For the text-containing cell, return its midpoint in [x, y] coordinate format. 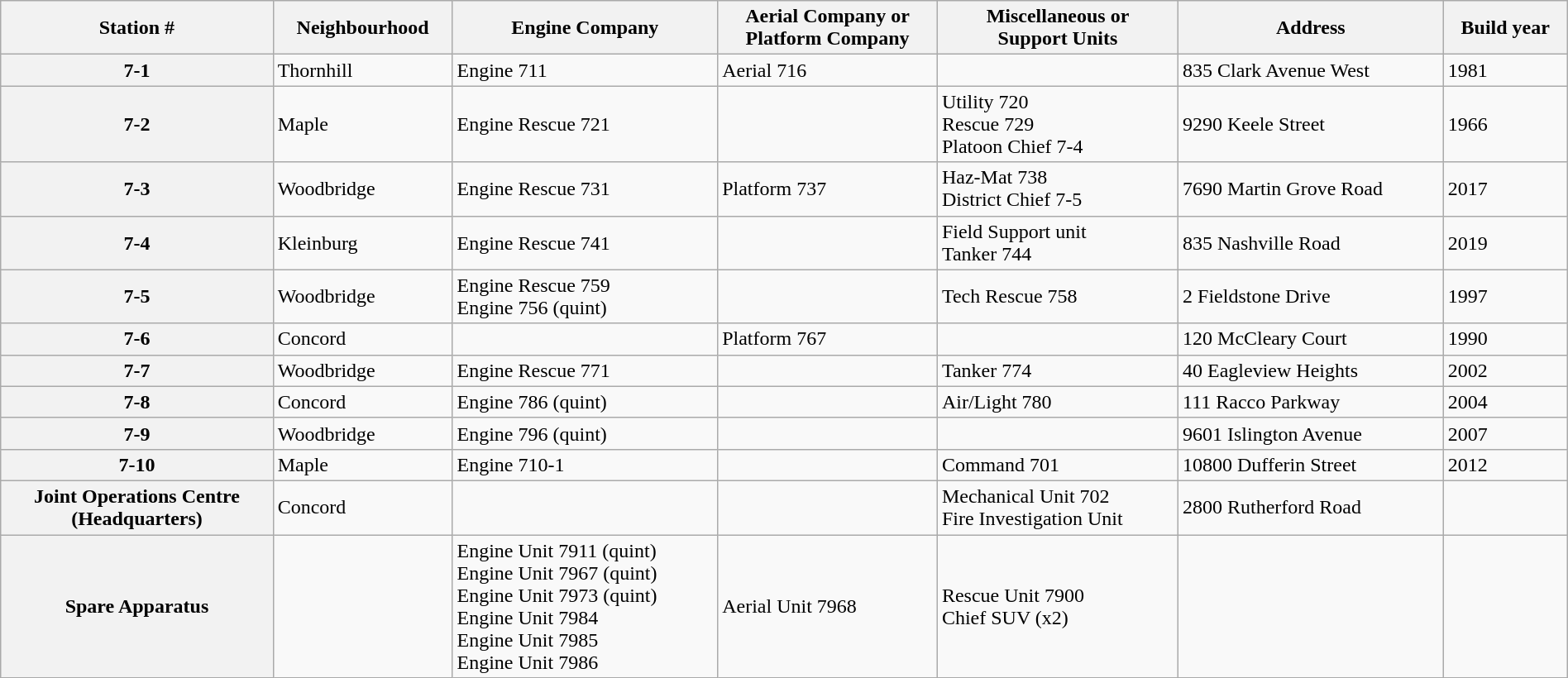
835 Nashville Road [1312, 243]
Spare Apparatus [137, 605]
Utility 720Rescue 729Platoon Chief 7-4 [1057, 124]
2800 Rutherford Road [1312, 508]
Engine Rescue 741 [586, 243]
1966 [1505, 124]
Engine Rescue 771 [586, 370]
1990 [1505, 339]
Aerial Unit 7968 [828, 605]
Command 701 [1057, 465]
7-8 [137, 402]
Engine Rescue 759Engine 756 (quint) [586, 296]
10800 Dufferin Street [1312, 465]
2002 [1505, 370]
111 Racco Parkway [1312, 402]
1997 [1505, 296]
Neighbourhood [362, 28]
Miscellaneous orSupport Units [1057, 28]
Address [1312, 28]
9601 Islington Avenue [1312, 433]
7-4 [137, 243]
7-2 [137, 124]
835 Clark Avenue West [1312, 70]
Platform 737 [828, 189]
7-3 [137, 189]
Engine Rescue 731 [586, 189]
7-9 [137, 433]
Haz-Mat 738District Chief 7-5 [1057, 189]
7-1 [137, 70]
Engine Rescue 721 [586, 124]
9290 Keele Street [1312, 124]
Engine 796 (quint) [586, 433]
Build year [1505, 28]
40 Eagleview Heights [1312, 370]
Aerial 716 [828, 70]
Field Support unitTanker 744 [1057, 243]
Engine 786 (quint) [586, 402]
2 Fieldstone Drive [1312, 296]
Air/Light 780 [1057, 402]
2007 [1505, 433]
Tech Rescue 758 [1057, 296]
Aerial Company orPlatform Company [828, 28]
7-7 [137, 370]
Tanker 774 [1057, 370]
Rescue Unit 7900Chief SUV (x2) [1057, 605]
7-5 [137, 296]
2017 [1505, 189]
7-10 [137, 465]
Kleinburg [362, 243]
Platform 767 [828, 339]
1981 [1505, 70]
2012 [1505, 465]
Engine 711 [586, 70]
Thornhill [362, 70]
7-6 [137, 339]
Engine Company [586, 28]
120 McCleary Court [1312, 339]
Mechanical Unit 702Fire Investigation Unit [1057, 508]
2019 [1505, 243]
Engine Unit 7911 (quint)Engine Unit 7967 (quint)Engine Unit 7973 (quint)Engine Unit 7984Engine Unit 7985Engine Unit 7986 [586, 605]
7690 Martin Grove Road [1312, 189]
Station # [137, 28]
2004 [1505, 402]
Engine 710-1 [586, 465]
Joint Operations Centre(Headquarters) [137, 508]
